For the text-containing cell, return its midpoint in (X, Y) coordinate format. 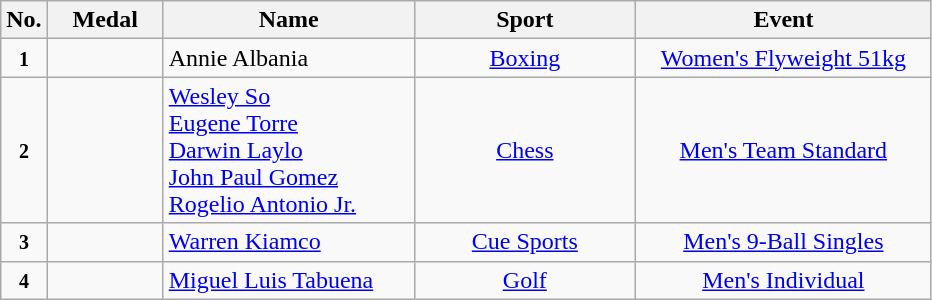
Event (783, 20)
Warren Kiamco (288, 242)
Men's Individual (783, 280)
Chess (524, 150)
Wesley SoEugene TorreDarwin LayloJohn Paul GomezRogelio Antonio Jr. (288, 150)
Medal (105, 20)
Women's Flyweight 51kg (783, 58)
Name (288, 20)
1 (24, 58)
Men's Team Standard (783, 150)
Men's 9-Ball Singles (783, 242)
Miguel Luis Tabuena (288, 280)
Annie Albania (288, 58)
3 (24, 242)
Golf (524, 280)
Cue Sports (524, 242)
2 (24, 150)
4 (24, 280)
Sport (524, 20)
No. (24, 20)
Boxing (524, 58)
